For the text-containing cell, return its midpoint in (x, y) coordinate format. 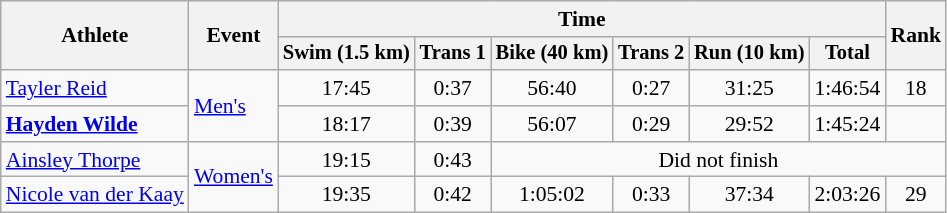
31:25 (749, 88)
Ainsley Thorpe (95, 160)
Event (234, 36)
17:45 (346, 88)
19:15 (346, 160)
Bike (40 km) (552, 54)
29 (916, 195)
Rank (916, 36)
0:33 (651, 195)
0:39 (453, 124)
1:46:54 (847, 88)
Total (847, 54)
29:52 (749, 124)
18 (916, 88)
19:35 (346, 195)
0:29 (651, 124)
Time (582, 19)
Nicole van der Kaay (95, 195)
Women's (234, 178)
0:42 (453, 195)
0:37 (453, 88)
56:07 (552, 124)
Run (10 km) (749, 54)
Swim (1.5 km) (346, 54)
Hayden Wilde (95, 124)
0:43 (453, 160)
Men's (234, 106)
1:45:24 (847, 124)
2:03:26 (847, 195)
56:40 (552, 88)
Athlete (95, 36)
Did not finish (718, 160)
18:17 (346, 124)
37:34 (749, 195)
Trans 1 (453, 54)
0:27 (651, 88)
1:05:02 (552, 195)
Tayler Reid (95, 88)
Trans 2 (651, 54)
